Pinpoint the cell where the given text exists, returning its (X, Y) midpoint coordinate. 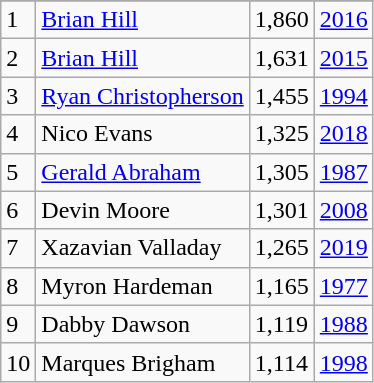
1,305 (282, 172)
1,325 (282, 134)
8 (18, 286)
1,301 (282, 210)
10 (18, 362)
2019 (344, 248)
7 (18, 248)
1988 (344, 324)
Marques Brigham (142, 362)
1,265 (282, 248)
1,119 (282, 324)
4 (18, 134)
1,631 (282, 58)
1987 (344, 172)
2008 (344, 210)
1977 (344, 286)
1998 (344, 362)
6 (18, 210)
1,455 (282, 96)
2015 (344, 58)
Xazavian Valladay (142, 248)
1 (18, 20)
3 (18, 96)
Myron Hardeman (142, 286)
Nico Evans (142, 134)
1994 (344, 96)
5 (18, 172)
2016 (344, 20)
Gerald Abraham (142, 172)
1,860 (282, 20)
Devin Moore (142, 210)
2 (18, 58)
2018 (344, 134)
1,165 (282, 286)
9 (18, 324)
Dabby Dawson (142, 324)
Ryan Christopherson (142, 96)
1,114 (282, 362)
